Identify which cell holds the provided text, then report its [X, Y] central coordinate. 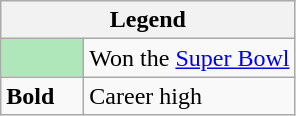
Bold [42, 96]
Legend [148, 20]
Won the Super Bowl [190, 58]
Career high [190, 96]
